For the text-containing cell, return its midpoint in [x, y] coordinate format. 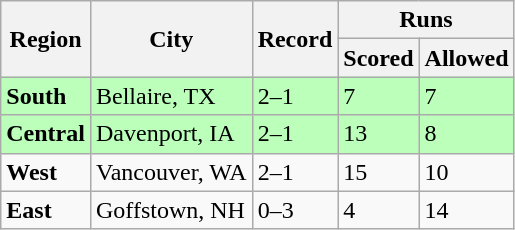
South [46, 96]
Record [295, 39]
14 [466, 210]
Davenport, IA [171, 134]
8 [466, 134]
Runs [426, 20]
Central [46, 134]
10 [466, 172]
City [171, 39]
Allowed [466, 58]
East [46, 210]
Bellaire, TX [171, 96]
West [46, 172]
Region [46, 39]
Vancouver, WA [171, 172]
Scored [378, 58]
13 [378, 134]
Goffstown, NH [171, 210]
0–3 [295, 210]
15 [378, 172]
4 [378, 210]
